Search for the cell housing the specified text and yield its [X, Y] center coordinate. 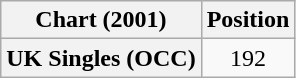
UK Singles (OCC) [101, 58]
Position [248, 20]
192 [248, 58]
Chart (2001) [101, 20]
